Return the [x, y] coordinate for the center point of the cell that contains the specified text.  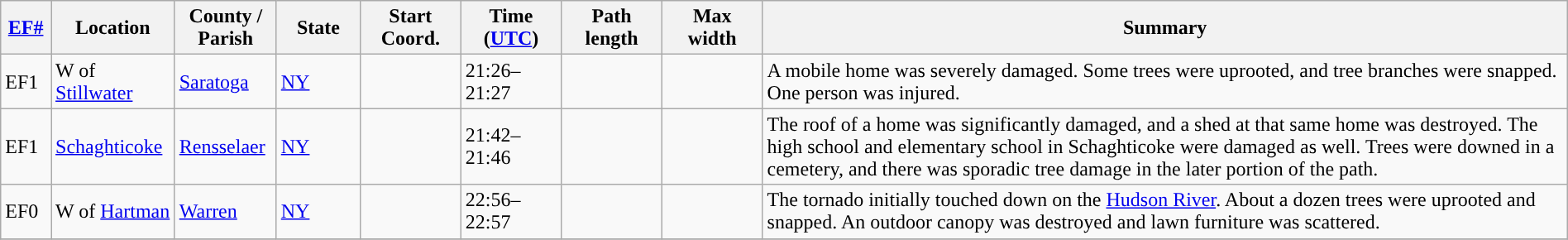
Saratoga [225, 81]
A mobile home was severely damaged. Some trees were uprooted, and tree branches were snapped. One person was injured. [1164, 81]
Location [113, 28]
County / Parish [225, 28]
Schaghticoke [113, 146]
Rensselaer [225, 146]
Start Coord. [411, 28]
W of Hartman [113, 212]
Time (UTC) [511, 28]
21:26–21:27 [511, 81]
State [318, 28]
Summary [1164, 28]
W of Stillwater [113, 81]
21:42–21:46 [511, 146]
Max width [712, 28]
EF# [26, 28]
Warren [225, 212]
EF0 [26, 212]
Path length [612, 28]
22:56–22:57 [511, 212]
